Identify which cell holds the provided text, then report its (X, Y) central coordinate. 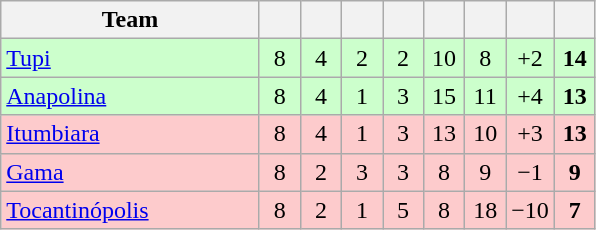
15 (444, 96)
−1 (530, 172)
+4 (530, 96)
5 (402, 210)
7 (574, 210)
+3 (530, 134)
−10 (530, 210)
11 (486, 96)
14 (574, 58)
Anapolina (130, 96)
Gama (130, 172)
Itumbiara (130, 134)
18 (486, 210)
Team (130, 20)
Tupi (130, 58)
Tocantinópolis (130, 210)
+2 (530, 58)
